Provide the [X, Y] coordinate of the cell's center where the given text is located.  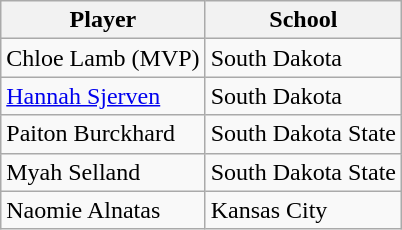
School [303, 20]
Chloe Lamb (MVP) [103, 58]
Player [103, 20]
Paiton Burckhard [103, 134]
Naomie Alnatas [103, 210]
Myah Selland [103, 172]
Kansas City [303, 210]
Hannah Sjerven [103, 96]
